Output the [x, y] coordinate of the center of the cell containing the given text.  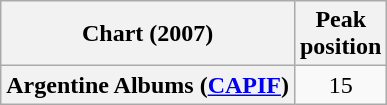
Peakposition [340, 34]
15 [340, 85]
Argentine Albums (CAPIF) [148, 85]
Chart (2007) [148, 34]
